From the cell containing the given text, extract its center point as [X, Y] coordinate. 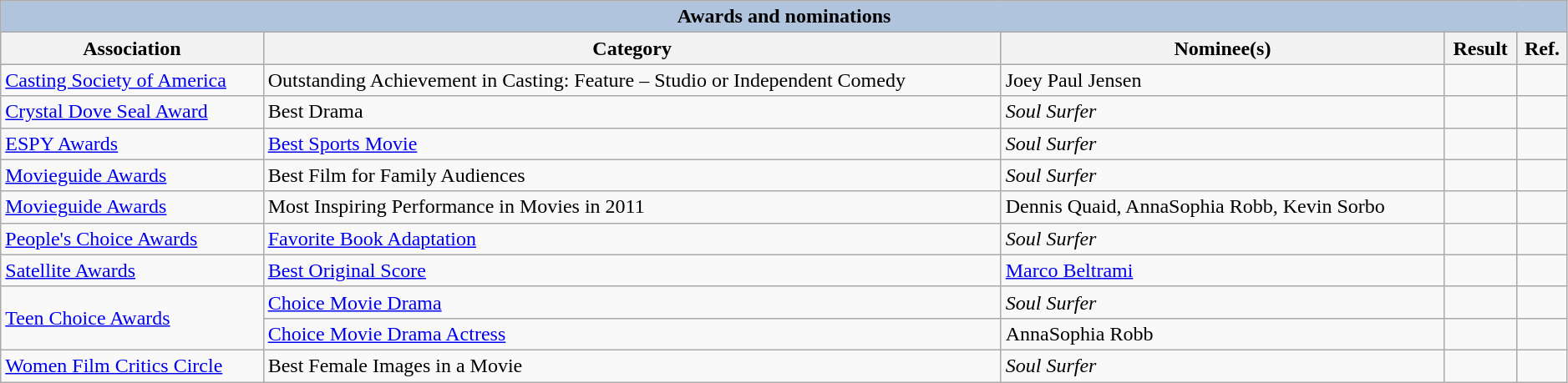
Women Film Critics Circle [132, 365]
Ref. [1542, 48]
Favorite Book Adaptation [632, 239]
Casting Society of America [132, 80]
Association [132, 48]
Nominee(s) [1222, 48]
Crystal Dove Seal Award [132, 112]
Outstanding Achievement in Casting: Feature – Studio or Independent Comedy [632, 80]
AnnaSophia Robb [1222, 334]
Choice Movie Drama [632, 302]
Choice Movie Drama Actress [632, 334]
Best Original Score [632, 270]
Best Sports Movie [632, 144]
Satellite Awards [132, 270]
Joey Paul Jensen [1222, 80]
Most Inspiring Performance in Movies in 2011 [632, 207]
Result [1480, 48]
ESPY Awards [132, 144]
Teen Choice Awards [132, 318]
Best Female Images in a Movie [632, 365]
Awards and nominations [784, 17]
Dennis Quaid, AnnaSophia Robb, Kevin Sorbo [1222, 207]
Category [632, 48]
Best Drama [632, 112]
Best Film for Family Audiences [632, 175]
People's Choice Awards [132, 239]
Marco Beltrami [1222, 270]
